Locate the cell with the specified text and output its [X, Y] center coordinate. 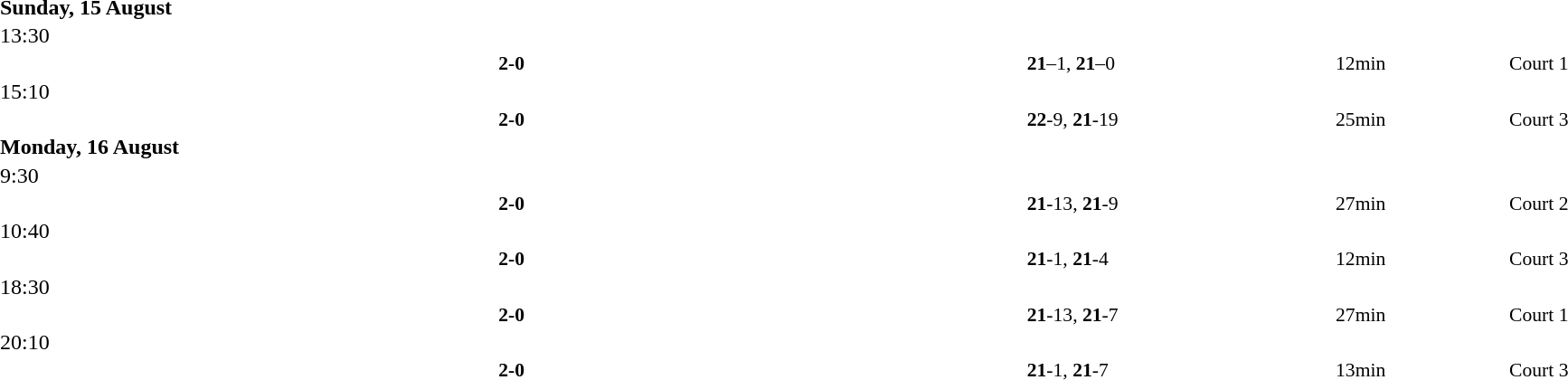
21-13, 21-9 [1179, 203]
21-13, 21-7 [1179, 315]
22-9, 21-19 [1179, 119]
21-1, 21-4 [1179, 259]
21–1, 21–0 [1179, 63]
25min [1421, 119]
